Capture the cell that displays the provided text and extract its [x, y] central coordinate. 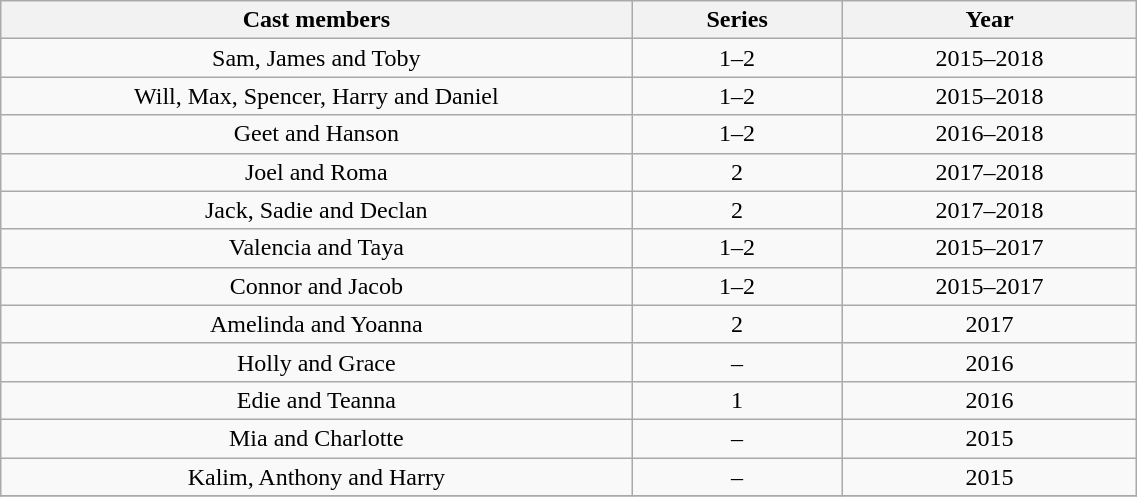
Geet and Hanson [316, 134]
Year [990, 20]
Edie and Teanna [316, 400]
Valencia and Taya [316, 248]
Holly and Grace [316, 362]
Jack, Sadie and Declan [316, 210]
Kalim, Anthony and Harry [316, 477]
2016–2018 [990, 134]
Joel and Roma [316, 172]
1 [737, 400]
Amelinda and Yoanna [316, 324]
Series [737, 20]
Cast members [316, 20]
2017 [990, 324]
Mia and Charlotte [316, 438]
Will, Max, Spencer, Harry and Daniel [316, 96]
Connor and Jacob [316, 286]
Sam, James and Toby [316, 58]
